Scan for the cell matching the given text and deliver its [X, Y] coordinate at center. 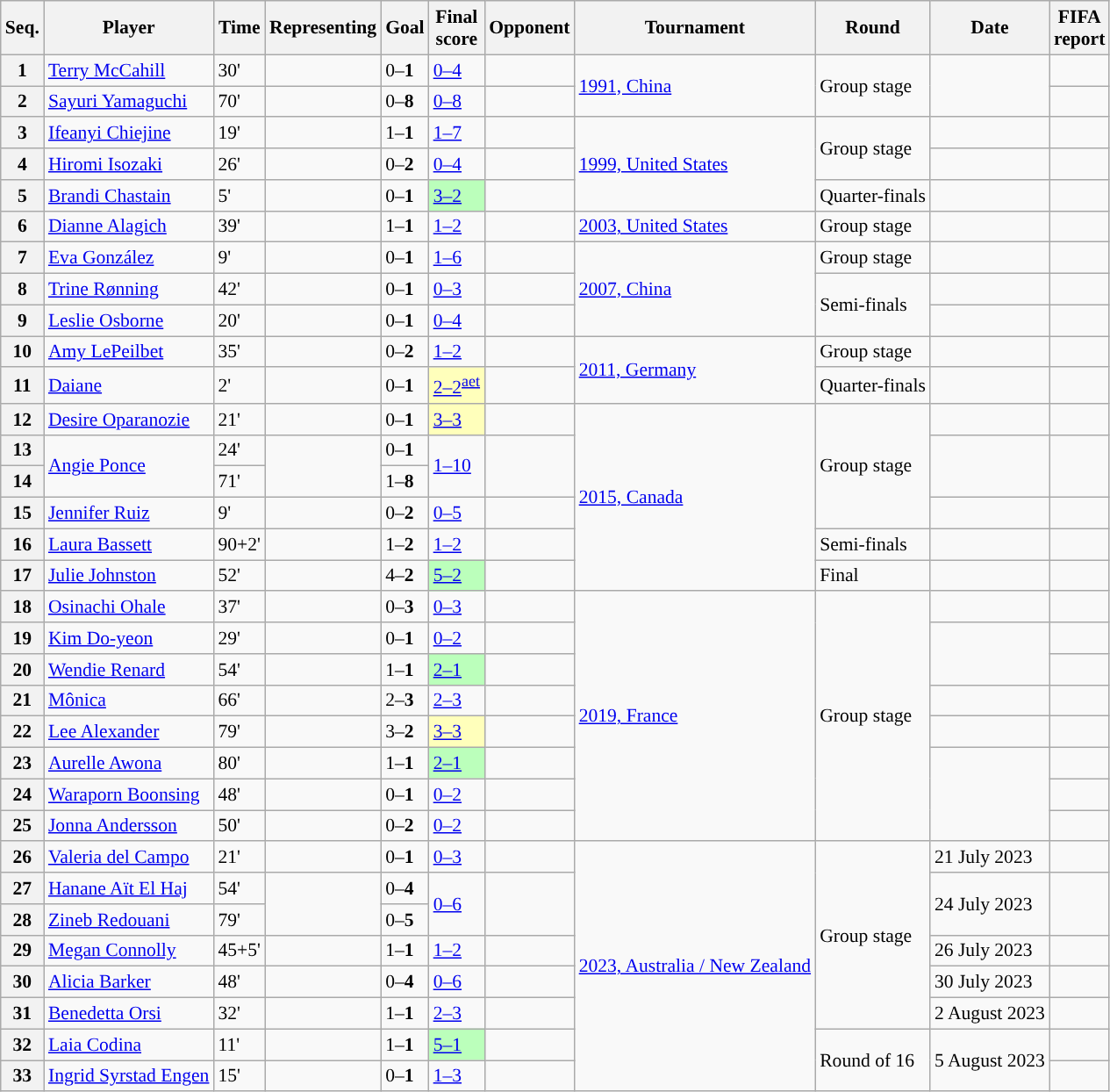
17 [23, 576]
70' [239, 102]
32' [239, 1014]
19' [239, 133]
14 [23, 482]
1991, China [695, 86]
52' [239, 576]
Angie Ponce [129, 465]
Date [990, 28]
Hanane Aït El Haj [129, 888]
21 [23, 700]
Valeria del Campo [129, 858]
9 [23, 320]
24 July 2023 [990, 904]
12 [23, 420]
21 July 2023 [990, 858]
24 [23, 794]
4–2 [405, 576]
2–2aet [457, 386]
1–10 [457, 465]
Eva González [129, 258]
5' [239, 196]
2 August 2023 [990, 1014]
Brandi Chastain [129, 196]
66' [239, 700]
Daiane [129, 386]
Osinachi Ohale [129, 607]
2 [23, 102]
25 [23, 826]
Zineb Redouani [129, 920]
30 [23, 982]
Player [129, 28]
Aurelle Awona [129, 764]
Goal [405, 28]
8 [23, 290]
2' [239, 386]
11 [23, 386]
Jennifer Ruiz [129, 514]
15 [23, 514]
Representing [323, 28]
18 [23, 607]
Hiromi Isozaki [129, 164]
32 [23, 1045]
10 [23, 352]
26' [239, 164]
29 [23, 951]
35' [239, 352]
26 [23, 858]
6 [23, 226]
Jonna Andersson [129, 826]
2011, Germany [695, 370]
1–8 [405, 482]
15' [239, 1076]
Wendie Renard [129, 670]
Trine Rønning [129, 290]
Finalscore [457, 28]
27 [23, 888]
1999, United States [695, 165]
3 [23, 133]
1–6 [457, 258]
23 [23, 764]
13 [23, 450]
Sayuri Yamaguchi [129, 102]
Mônica [129, 700]
39' [239, 226]
Time [239, 28]
1–7 [457, 133]
33 [23, 1076]
Ifeanyi Chiejine [129, 133]
90+2' [239, 544]
Laura Bassett [129, 544]
30' [239, 70]
42' [239, 290]
Tournament [695, 28]
4 [23, 164]
Benedetta Orsi [129, 1014]
5–1 [457, 1045]
80' [239, 764]
37' [239, 607]
2023, Australia / New Zealand [695, 967]
Opponent [530, 28]
Terry McCahill [129, 70]
Lee Alexander [129, 732]
Julie Johnston [129, 576]
Leslie Osborne [129, 320]
24' [239, 450]
11' [239, 1045]
5 August 2023 [990, 1060]
2015, Canada [695, 498]
26 July 2023 [990, 951]
1–3 [457, 1076]
Final [872, 576]
19 [23, 638]
20' [239, 320]
50' [239, 826]
FIFAreport [1079, 28]
2007, China [695, 290]
16 [23, 544]
7 [23, 258]
31 [23, 1014]
2003, United States [695, 226]
Seq. [23, 28]
2019, France [695, 716]
Desire Oparanozie [129, 420]
Ingrid Syrstad Engen [129, 1076]
Laia Codina [129, 1045]
22 [23, 732]
Kim Do-yeon [129, 638]
30 July 2023 [990, 982]
45+5' [239, 951]
28 [23, 920]
1 [23, 70]
29' [239, 638]
5 [23, 196]
Round [872, 28]
20 [23, 670]
Waraporn Boonsing [129, 794]
Amy LePeilbet [129, 352]
5–2 [457, 576]
Round of 16 [872, 1060]
Dianne Alagich [129, 226]
71' [239, 482]
Alicia Barker [129, 982]
Megan Connolly [129, 951]
